From the cell containing the given text, extract its center point as (x, y) coordinate. 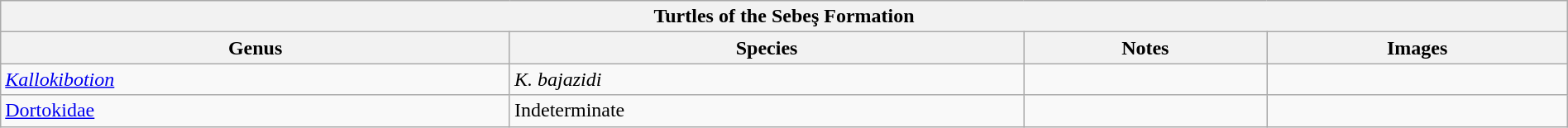
Indeterminate (766, 111)
K. bajazidi (766, 79)
Genus (256, 48)
Kallokibotion (256, 79)
Species (766, 48)
Dortokidae (256, 111)
Turtles of the Sebeş Formation (784, 17)
Notes (1145, 48)
Images (1417, 48)
